Pinpoint the cell where the given text exists, returning its [X, Y] midpoint coordinate. 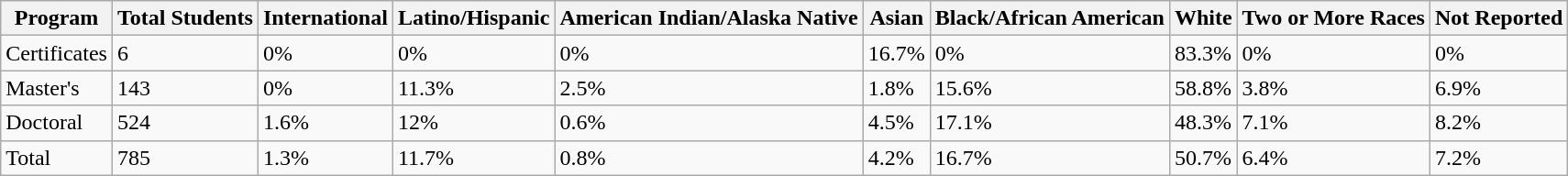
12% [473, 123]
7.1% [1333, 123]
2.5% [709, 88]
Two or More Races [1333, 18]
15.6% [1049, 88]
4.2% [897, 158]
8.2% [1498, 123]
Latino/Hispanic [473, 18]
50.7% [1203, 158]
3.8% [1333, 88]
0.8% [709, 158]
524 [185, 123]
11.3% [473, 88]
Total [57, 158]
17.1% [1049, 123]
58.8% [1203, 88]
6.9% [1498, 88]
11.7% [473, 158]
Asian [897, 18]
1.8% [897, 88]
0.6% [709, 123]
Black/African American [1049, 18]
International [325, 18]
143 [185, 88]
Total Students [185, 18]
Not Reported [1498, 18]
American Indian/Alaska Native [709, 18]
1.3% [325, 158]
4.5% [897, 123]
White [1203, 18]
1.6% [325, 123]
7.2% [1498, 158]
Master's [57, 88]
785 [185, 158]
48.3% [1203, 123]
6.4% [1333, 158]
Certificates [57, 53]
Doctoral [57, 123]
6 [185, 53]
83.3% [1203, 53]
Program [57, 18]
